Provide the [x, y] coordinate of the cell's center where the given text is located.  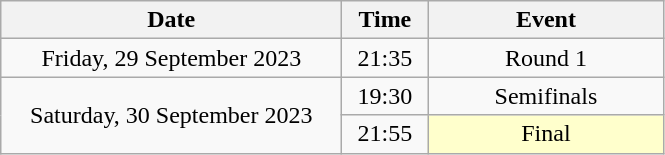
Date [172, 20]
19:30 [385, 96]
21:55 [385, 134]
21:35 [385, 58]
Semifinals [546, 96]
Saturday, 30 September 2023 [172, 115]
Final [546, 134]
Friday, 29 September 2023 [172, 58]
Time [385, 20]
Round 1 [546, 58]
Event [546, 20]
